Output the (x, y) coordinate of the center of the cell containing the given text.  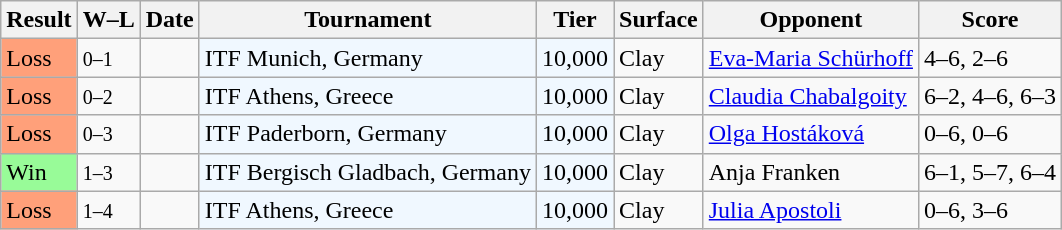
6–1, 5–7, 6–4 (990, 172)
Julia Apostoli (810, 210)
Win (39, 172)
Claudia Chabalgoity (810, 96)
0–6, 3–6 (990, 210)
Surface (659, 20)
W–L (108, 20)
Eva-Maria Schürhoff (810, 58)
1–4 (108, 210)
1–3 (108, 172)
0–1 (108, 58)
0–3 (108, 134)
ITF Bergisch Gladbach, Germany (368, 172)
ITF Paderborn, Germany (368, 134)
0–2 (108, 96)
Tier (574, 20)
Result (39, 20)
ITF Munich, Germany (368, 58)
6–2, 4–6, 6–3 (990, 96)
Olga Hostáková (810, 134)
Tournament (368, 20)
Opponent (810, 20)
Anja Franken (810, 172)
Score (990, 20)
0–6, 0–6 (990, 134)
Date (170, 20)
4–6, 2–6 (990, 58)
